Search for the cell housing the specified text and yield its (X, Y) center coordinate. 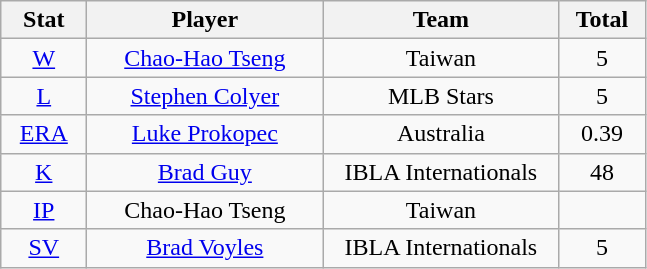
IP (44, 210)
ERA (44, 134)
Team (441, 20)
Total (602, 20)
48 (602, 172)
Stephen Colyer (205, 96)
SV (44, 248)
Brad Voyles (205, 248)
Brad Guy (205, 172)
K (44, 172)
Stat (44, 20)
MLB Stars (441, 96)
Luke Prokopec (205, 134)
W (44, 58)
Player (205, 20)
0.39 (602, 134)
Australia (441, 134)
L (44, 96)
